Search for the cell housing the specified text and yield its (x, y) center coordinate. 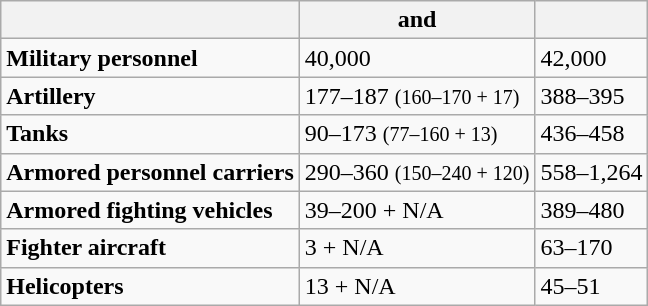
388–395 (592, 96)
436–458 (592, 134)
Armored personnel carriers (150, 172)
Helicopters (150, 286)
Military personnel (150, 58)
Fighter aircraft (150, 248)
45–51 (592, 286)
389–480 (592, 210)
and (417, 20)
63–170 (592, 248)
177–187 (160–170 + 17) (417, 96)
90–173 (77–160 + 13) (417, 134)
13 + N/A (417, 286)
42,000 (592, 58)
3 + N/A (417, 248)
39–200 + N/A (417, 210)
Artillery (150, 96)
290–360 (150–240 + 120) (417, 172)
Tanks (150, 134)
Armored fighting vehicles (150, 210)
40,000 (417, 58)
558–1,264 (592, 172)
